For the text-containing cell, return its midpoint in [X, Y] coordinate format. 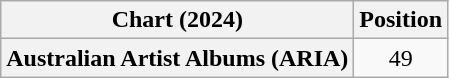
Position [401, 20]
Chart (2024) [178, 20]
Australian Artist Albums (ARIA) [178, 58]
49 [401, 58]
